Locate the cell with the specified text and output its [x, y] center coordinate. 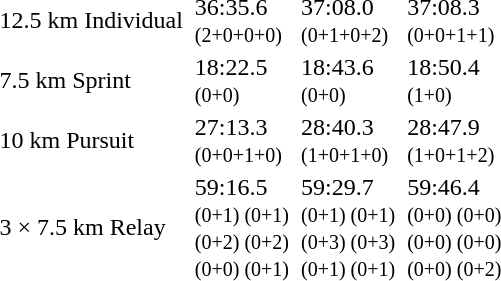
27:13.3(0+0+1+0) [242, 140]
18:43.6(0+0) [348, 80]
18:22.5(0+0) [242, 80]
28:40.3(1+0+1+0) [348, 140]
